From the cell containing the given text, extract its center point as [x, y] coordinate. 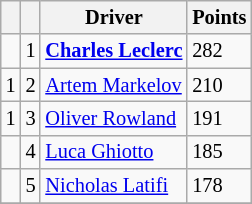
178 [219, 186]
Driver [114, 17]
282 [219, 51]
Nicholas Latifi [114, 186]
Points [219, 17]
4 [31, 152]
210 [219, 85]
191 [219, 118]
Oliver Rowland [114, 118]
Luca Ghiotto [114, 152]
5 [31, 186]
2 [31, 85]
Artem Markelov [114, 85]
3 [31, 118]
185 [219, 152]
Charles Leclerc [114, 51]
